Extract the [X, Y] coordinate from the center of the cell holding the provided text.  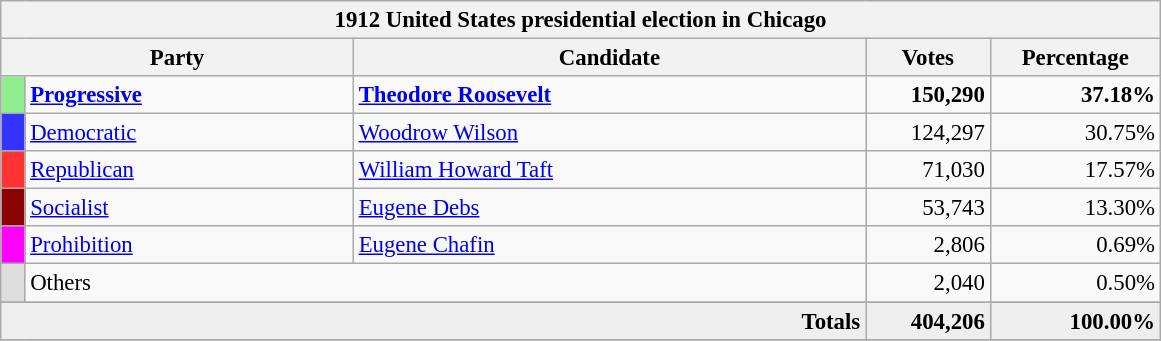
1912 United States presidential election in Chicago [581, 20]
404,206 [928, 321]
53,743 [928, 208]
2,806 [928, 245]
Others [446, 283]
Progressive [189, 95]
Democratic [189, 133]
124,297 [928, 133]
Prohibition [189, 245]
Theodore Roosevelt [609, 95]
Eugene Debs [609, 208]
Republican [189, 170]
Votes [928, 58]
37.18% [1075, 95]
30.75% [1075, 133]
71,030 [928, 170]
Candidate [609, 58]
17.57% [1075, 170]
Totals [434, 321]
Percentage [1075, 58]
Party [178, 58]
0.69% [1075, 245]
13.30% [1075, 208]
0.50% [1075, 283]
William Howard Taft [609, 170]
100.00% [1075, 321]
2,040 [928, 283]
Socialist [189, 208]
150,290 [928, 95]
Eugene Chafin [609, 245]
Woodrow Wilson [609, 133]
